Capture the cell that displays the provided text and extract its (X, Y) central coordinate. 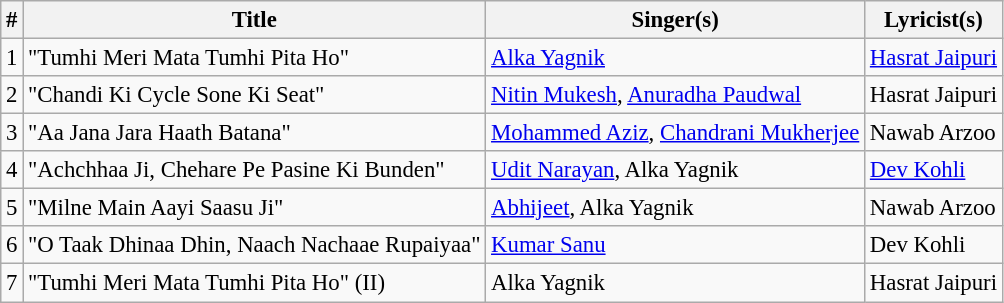
"Achchhaa Ji, Chehare Pe Pasine Ki Bunden" (254, 170)
Nitin Mukesh, Anuradha Paudwal (676, 95)
"O Taak Dhinaa Dhin, Naach Nachaae Rupaiyaa" (254, 245)
"Aa Jana Jara Haath Batana" (254, 133)
7 (12, 283)
Title (254, 20)
6 (12, 245)
# (12, 20)
2 (12, 95)
Udit Narayan, Alka Yagnik (676, 170)
"Tumhi Meri Mata Tumhi Pita Ho" (254, 58)
Abhijeet, Alka Yagnik (676, 208)
Kumar Sanu (676, 245)
"Tumhi Meri Mata Tumhi Pita Ho" (II) (254, 283)
3 (12, 133)
Lyricist(s) (934, 20)
5 (12, 208)
4 (12, 170)
Singer(s) (676, 20)
"Chandi Ki Cycle Sone Ki Seat" (254, 95)
1 (12, 58)
Mohammed Aziz, Chandrani Mukherjee (676, 133)
"Milne Main Aayi Saasu Ji" (254, 208)
